Find where the given text appears and provide that cell's center as [x, y] coordinate. 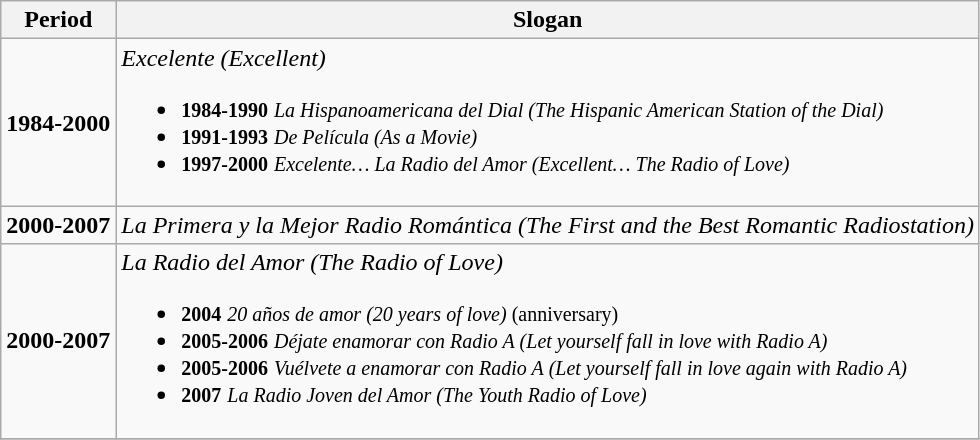
Period [58, 20]
Slogan [548, 20]
1984-2000 [58, 122]
La Primera y la Mejor Radio Romántica (The First and the Best Romantic Radiostation) [548, 225]
